Identify which cell holds the provided text, then report its [X, Y] central coordinate. 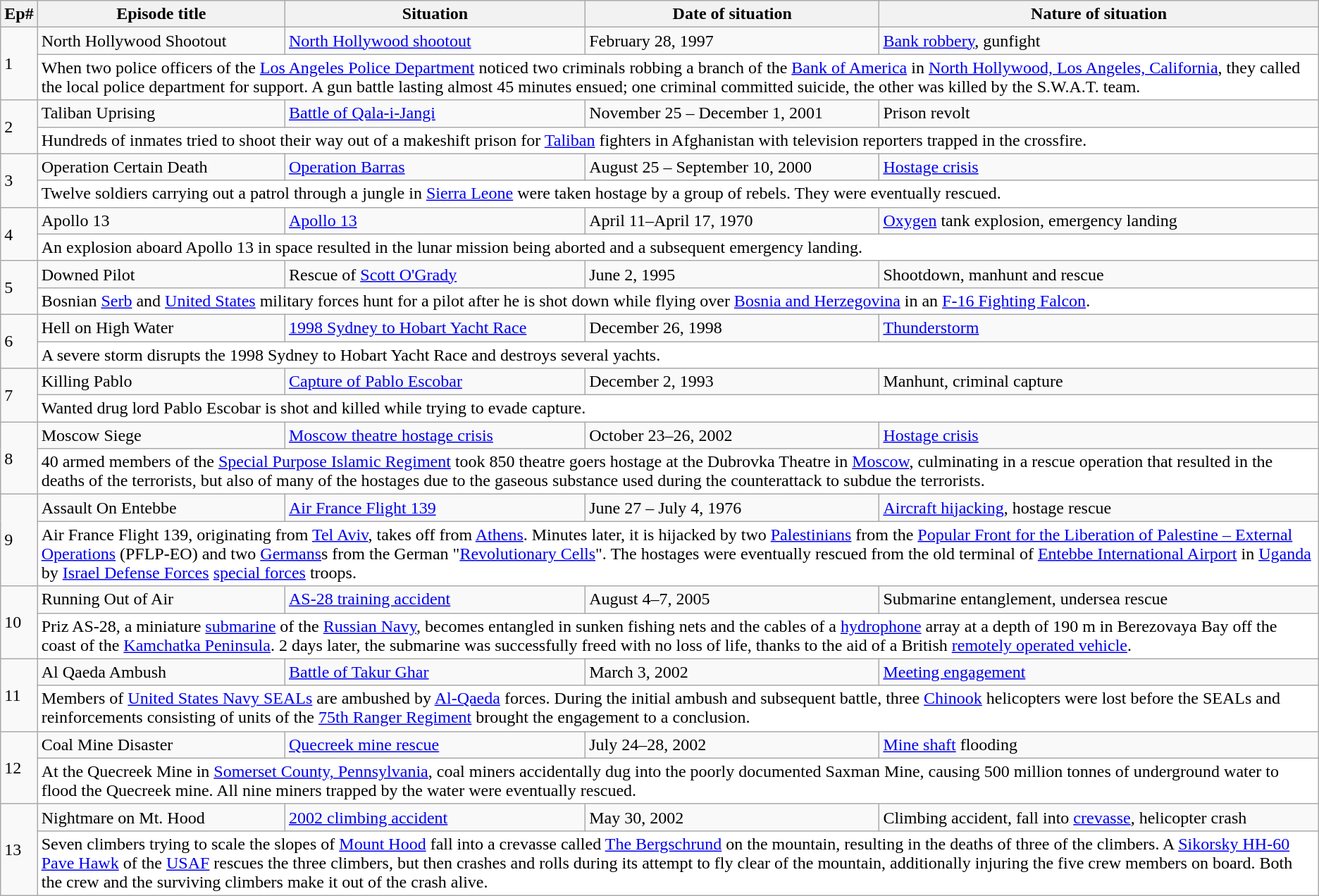
Prison revolt [1099, 113]
Battle of Takur Ghar [435, 672]
13 [19, 850]
Operation Certain Death [161, 167]
Battle of Qala-i-Jangi [435, 113]
Capture of Pablo Escobar [435, 382]
AS-28 training accident [435, 599]
8 [19, 458]
April 11–April 17, 1970 [733, 220]
A severe storm disrupts the 1998 Sydney to Hobart Yacht Race and destroys several yachts. [678, 354]
4 [19, 234]
May 30, 2002 [733, 817]
1998 Sydney to Hobart Yacht Race [435, 328]
Episode title [161, 14]
Assault On Entebbe [161, 508]
7 [19, 395]
Thunderstorm [1099, 328]
Coal Mine Disaster [161, 745]
December 26, 1998 [733, 328]
Running Out of Air [161, 599]
Meeting engagement [1099, 672]
July 24–28, 2002 [733, 745]
5 [19, 287]
Bank robbery, gunfight [1099, 41]
Quecreek mine rescue [435, 745]
Ep# [19, 14]
Shootdown, manhunt and rescue [1099, 274]
Air France Flight 139 [435, 508]
Hell on High Water [161, 328]
Moscow Siege [161, 435]
June 2, 1995 [733, 274]
Al Qaeda Ambush [161, 672]
Aircraft hijacking, hostage rescue [1099, 508]
2002 climbing accident [435, 817]
November 25 – December 1, 2001 [733, 113]
Killing Pablo [161, 382]
August 25 – September 10, 2000 [733, 167]
Climbing accident, fall into crevasse, helicopter crash [1099, 817]
10 [19, 623]
Nature of situation [1099, 14]
March 3, 2002 [733, 672]
Submarine entanglement, undersea rescue [1099, 599]
Oxygen tank explosion, emergency landing [1099, 220]
12 [19, 768]
October 23–26, 2002 [733, 435]
11 [19, 695]
1 [19, 63]
Situation [435, 14]
December 2, 1993 [733, 382]
North Hollywood Shootout [161, 41]
Twelve soldiers carrying out a patrol through a jungle in Sierra Leone were taken hostage by a group of rebels. They were eventually rescued. [678, 194]
August 4–7, 2005 [733, 599]
An explosion aboard Apollo 13 in space resulted in the lunar mission being aborted and a subsequent emergency landing. [678, 247]
9 [19, 540]
North Hollywood shootout [435, 41]
Downed Pilot [161, 274]
Rescue of Scott O'Grady [435, 274]
Mine shaft flooding [1099, 745]
Taliban Uprising [161, 113]
June 27 – July 4, 1976 [733, 508]
2 [19, 127]
Wanted drug lord Pablo Escobar is shot and killed while trying to evade capture. [678, 409]
Manhunt, criminal capture [1099, 382]
Operation Barras [435, 167]
Moscow theatre hostage crisis [435, 435]
3 [19, 180]
Nightmare on Mt. Hood [161, 817]
February 28, 1997 [733, 41]
Date of situation [733, 14]
6 [19, 341]
